Find where the given text appears and provide that cell's center as [X, Y] coordinate. 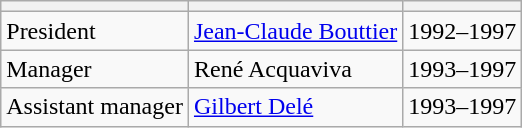
President [95, 31]
Gilbert Delé [295, 107]
Assistant manager [95, 107]
René Acquaviva [295, 69]
Manager [95, 69]
Jean-Claude Bouttier [295, 31]
1992–1997 [462, 31]
